Extract the [X, Y] coordinate from the center of the cell holding the provided text.  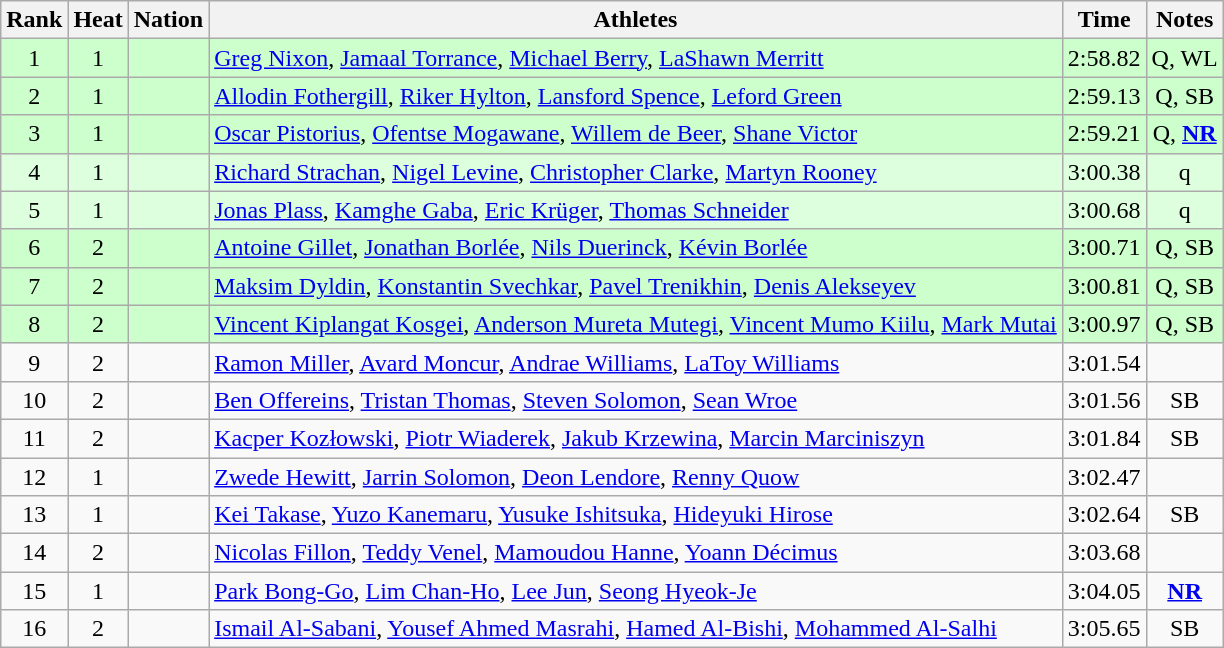
Time [1104, 20]
Maksim Dyldin, Konstantin Svechkar, Pavel Trenikhin, Denis Alekseyev [636, 286]
Kei Takase, Yuzo Kanemaru, Yusuke Ishitsuka, Hideyuki Hirose [636, 515]
3:01.84 [1104, 438]
3:02.47 [1104, 477]
Richard Strachan, Nigel Levine, Christopher Clarke, Martyn Rooney [636, 172]
13 [34, 515]
Ismail Al-Sabani, Yousef Ahmed Masrahi, Hamed Al-Bishi, Mohammed Al-Salhi [636, 629]
Rank [34, 20]
3 [34, 134]
3:01.54 [1104, 362]
Athletes [636, 20]
NR [1184, 591]
3:04.05 [1104, 591]
3:05.65 [1104, 629]
Oscar Pistorius, Ofentse Mogawane, Willem de Beer, Shane Victor [636, 134]
Notes [1184, 20]
Allodin Fothergill, Riker Hylton, Lansford Spence, Leford Green [636, 96]
Kacper Kozłowski, Piotr Wiaderek, Jakub Krzewina, Marcin Marciniszyn [636, 438]
3:00.71 [1104, 248]
Ben Offereins, Tristan Thomas, Steven Solomon, Sean Wroe [636, 400]
Greg Nixon, Jamaal Torrance, Michael Berry, LaShawn Merritt [636, 58]
Vincent Kiplangat Kosgei, Anderson Mureta Mutegi, Vincent Mumo Kiilu, Mark Mutai [636, 324]
3:02.64 [1104, 515]
12 [34, 477]
Q, WL [1184, 58]
9 [34, 362]
6 [34, 248]
Park Bong-Go, Lim Chan-Ho, Lee Jun, Seong Hyeok-Je [636, 591]
8 [34, 324]
2:59.13 [1104, 96]
Nation [168, 20]
Zwede Hewitt, Jarrin Solomon, Deon Lendore, Renny Quow [636, 477]
3:03.68 [1104, 553]
7 [34, 286]
3:00.81 [1104, 286]
14 [34, 553]
3:00.97 [1104, 324]
2:58.82 [1104, 58]
Heat [98, 20]
Q, NR [1184, 134]
Ramon Miller, Avard Moncur, Andrae Williams, LaToy Williams [636, 362]
3:01.56 [1104, 400]
15 [34, 591]
4 [34, 172]
10 [34, 400]
Antoine Gillet, Jonathan Borlée, Nils Duerinck, Kévin Borlée [636, 248]
Jonas Plass, Kamghe Gaba, Eric Krüger, Thomas Schneider [636, 210]
2:59.21 [1104, 134]
Nicolas Fillon, Teddy Venel, Mamoudou Hanne, Yoann Décimus [636, 553]
3:00.38 [1104, 172]
16 [34, 629]
5 [34, 210]
11 [34, 438]
3:00.68 [1104, 210]
